Find where the given text appears and provide that cell's center as [x, y] coordinate. 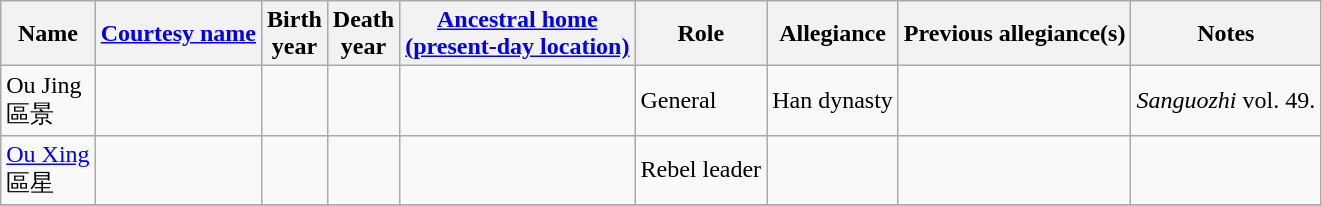
Sanguozhi vol. 49. [1226, 101]
Deathyear [363, 34]
Role [701, 34]
Ancestral home(present-day location) [518, 34]
Notes [1226, 34]
Han dynasty [833, 101]
Birthyear [295, 34]
Name [48, 34]
Ou Xing區星 [48, 170]
Ou Jing區景 [48, 101]
Rebel leader [701, 170]
Previous allegiance(s) [1014, 34]
Allegiance [833, 34]
Courtesy name [178, 34]
General [701, 101]
